Output the [x, y] coordinate of the center of the cell containing the given text.  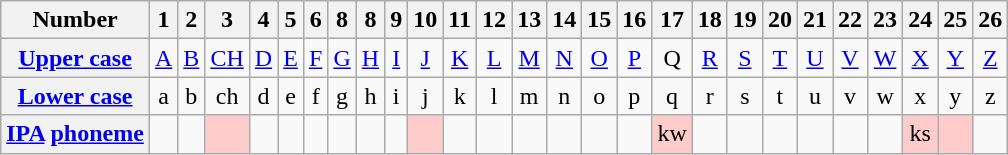
25 [956, 20]
x [920, 96]
14 [564, 20]
B [192, 58]
j [426, 96]
S [744, 58]
Y [956, 58]
U [814, 58]
Number [76, 20]
13 [530, 20]
K [460, 58]
y [956, 96]
t [780, 96]
5 [291, 20]
4 [263, 20]
Q [672, 58]
g [342, 96]
23 [886, 20]
Z [990, 58]
22 [850, 20]
18 [710, 20]
o [600, 96]
10 [426, 20]
b [192, 96]
M [530, 58]
n [564, 96]
16 [634, 20]
kw [672, 134]
H [370, 58]
i [396, 96]
W [886, 58]
ks [920, 134]
T [780, 58]
15 [600, 20]
20 [780, 20]
24 [920, 20]
Upper case [76, 58]
l [494, 96]
q [672, 96]
e [291, 96]
26 [990, 20]
O [600, 58]
21 [814, 20]
w [886, 96]
s [744, 96]
CH [227, 58]
P [634, 58]
p [634, 96]
u [814, 96]
N [564, 58]
A [163, 58]
IPA phoneme [76, 134]
m [530, 96]
2 [192, 20]
J [426, 58]
E [291, 58]
19 [744, 20]
F [315, 58]
Lower case [76, 96]
12 [494, 20]
v [850, 96]
f [315, 96]
I [396, 58]
G [342, 58]
h [370, 96]
6 [315, 20]
9 [396, 20]
L [494, 58]
3 [227, 20]
k [460, 96]
X [920, 58]
V [850, 58]
r [710, 96]
11 [460, 20]
z [990, 96]
a [163, 96]
D [263, 58]
R [710, 58]
ch [227, 96]
17 [672, 20]
1 [163, 20]
d [263, 96]
